Provide the (x, y) coordinate of the cell's center where the given text is located.  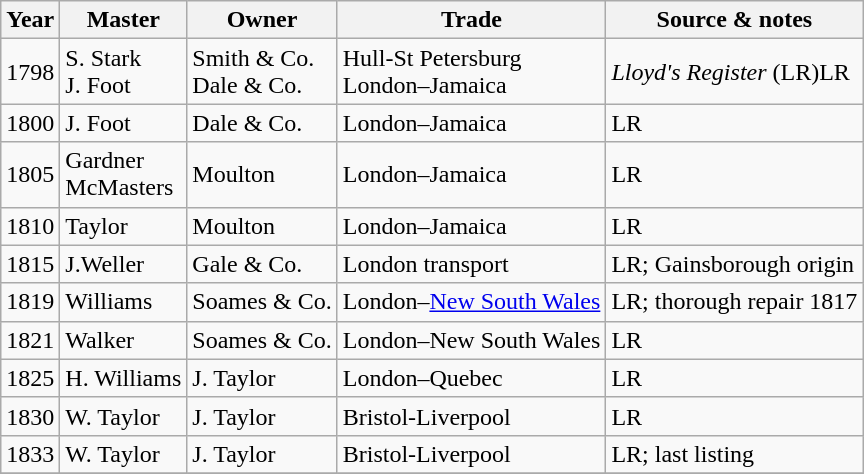
London–Quebec (472, 378)
Gale & Co. (262, 264)
1810 (30, 226)
Year (30, 20)
Smith & Co.Dale & Co. (262, 72)
London transport (472, 264)
1833 (30, 454)
H. Williams (124, 378)
1805 (30, 174)
GardnerMcMasters (124, 174)
Master (124, 20)
Lloyd's Register (LR)LR (734, 72)
LR; thorough repair 1817 (734, 302)
Hull-St PetersburgLondon–Jamaica (472, 72)
Williams (124, 302)
1800 (30, 123)
LR; last listing (734, 454)
1830 (30, 416)
1825 (30, 378)
J.Weller (124, 264)
Trade (472, 20)
Dale & Co. (262, 123)
Taylor (124, 226)
1821 (30, 340)
Owner (262, 20)
1815 (30, 264)
S. StarkJ. Foot (124, 72)
1798 (30, 72)
J. Foot (124, 123)
Source & notes (734, 20)
Walker (124, 340)
LR; Gainsborough origin (734, 264)
1819 (30, 302)
